Extract the (X, Y) coordinate from the center of the cell holding the provided text.  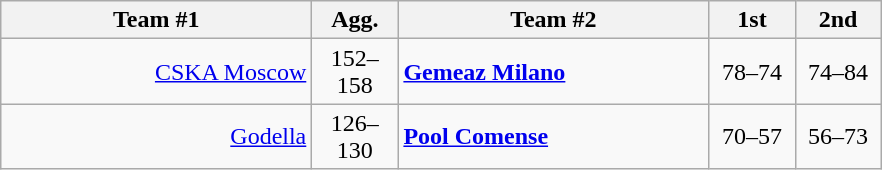
70–57 (752, 136)
78–74 (752, 72)
1st (752, 20)
CSKA Moscow (156, 72)
Gemeaz Milano (554, 72)
56–73 (838, 136)
Team #1 (156, 20)
Godella (156, 136)
Agg. (355, 20)
Pool Comense (554, 136)
74–84 (838, 72)
Team #2 (554, 20)
2nd (838, 20)
126–130 (355, 136)
152–158 (355, 72)
